Output the [X, Y] coordinate of the center of the cell containing the given text.  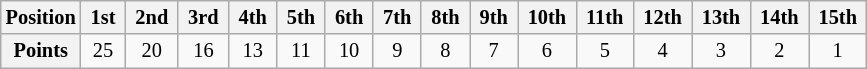
Points [41, 51]
7 [494, 51]
3 [721, 51]
20 [152, 51]
2nd [152, 17]
25 [104, 51]
7th [397, 17]
5th [301, 17]
9 [397, 51]
2 [779, 51]
13th [721, 17]
8 [445, 51]
11 [301, 51]
10th [547, 17]
14th [779, 17]
16 [203, 51]
5 [604, 51]
3rd [203, 17]
12th [662, 17]
1 [838, 51]
10 [349, 51]
13 [253, 51]
6 [547, 51]
9th [494, 17]
1st [104, 17]
4th [253, 17]
8th [445, 17]
4 [662, 51]
Position [41, 17]
15th [838, 17]
6th [349, 17]
11th [604, 17]
